Return the [x, y] coordinate for the center point of the cell that contains the specified text.  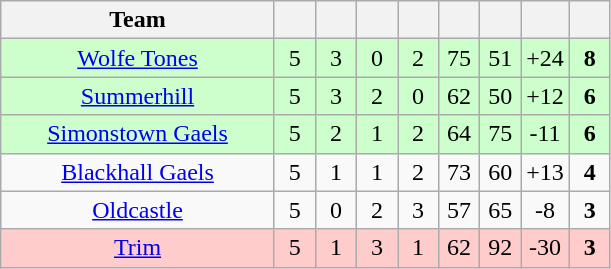
Blackhall Gaels [138, 172]
Wolfe Tones [138, 58]
60 [500, 172]
65 [500, 210]
-8 [546, 210]
50 [500, 96]
8 [590, 58]
Trim [138, 248]
Simonstown Gaels [138, 134]
92 [500, 248]
Oldcastle [138, 210]
+12 [546, 96]
57 [460, 210]
73 [460, 172]
+13 [546, 172]
4 [590, 172]
51 [500, 58]
64 [460, 134]
Team [138, 20]
Summerhill [138, 96]
-30 [546, 248]
+24 [546, 58]
-11 [546, 134]
